Pinpoint the cell where the given text exists, returning its (X, Y) midpoint coordinate. 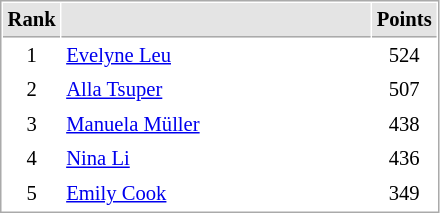
507 (404, 90)
Rank (32, 20)
Emily Cook (216, 194)
436 (404, 158)
Manuela Müller (216, 124)
2 (32, 90)
1 (32, 56)
438 (404, 124)
Evelyne Leu (216, 56)
4 (32, 158)
5 (32, 194)
524 (404, 56)
3 (32, 124)
Alla Tsuper (216, 90)
Nina Li (216, 158)
Points (404, 20)
349 (404, 194)
